Search for the cell housing the specified text and yield its [X, Y] center coordinate. 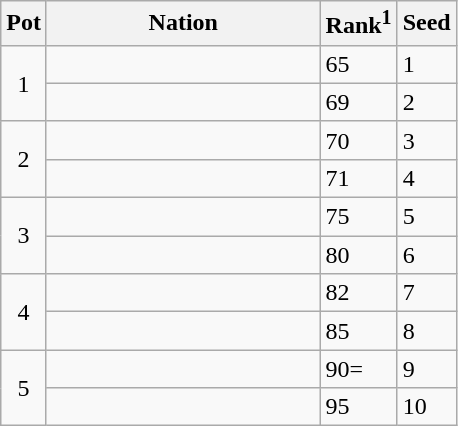
10 [426, 407]
6 [426, 255]
Pot [24, 24]
82 [358, 293]
65 [358, 64]
69 [358, 102]
9 [426, 369]
80 [358, 255]
95 [358, 407]
70 [358, 140]
90= [358, 369]
Rank1 [358, 24]
8 [426, 331]
7 [426, 293]
71 [358, 178]
Seed [426, 24]
Nation [183, 24]
85 [358, 331]
75 [358, 217]
